Search for the cell housing the specified text and yield its (x, y) center coordinate. 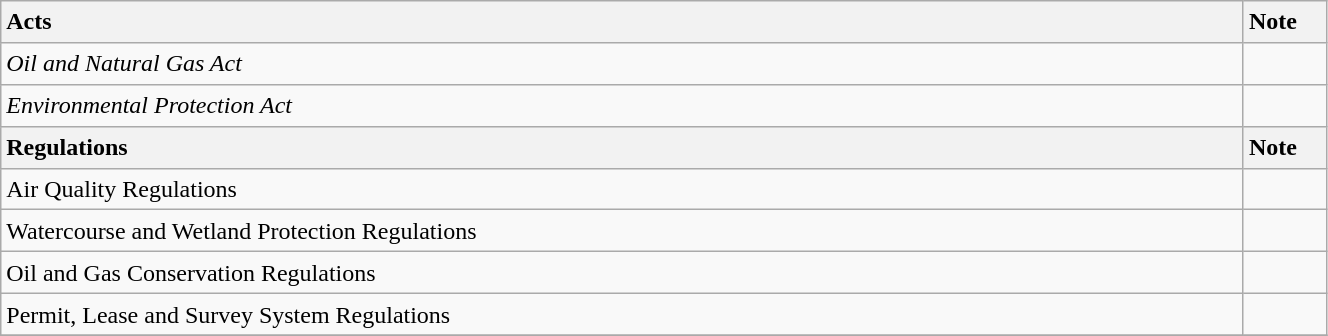
Acts (622, 22)
Environmental Protection Act (622, 105)
Oil and Natural Gas Act (622, 64)
Watercourse and Wetland Protection Regulations (622, 231)
Air Quality Regulations (622, 189)
Permit, Lease and Survey System Regulations (622, 314)
Oil and Gas Conservation Regulations (622, 273)
Regulations (622, 147)
